Locate the cell with the specified text and output its [X, Y] center coordinate. 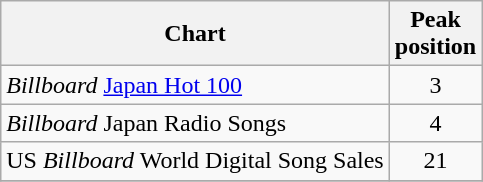
Chart [195, 34]
Billboard Japan Hot 100 [195, 85]
4 [435, 123]
Peakposition [435, 34]
3 [435, 85]
Billboard Japan Radio Songs [195, 123]
21 [435, 161]
US Billboard World Digital Song Sales [195, 161]
